Search for the cell housing the specified text and yield its (X, Y) center coordinate. 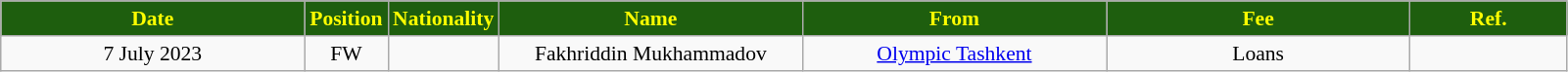
Fakhriddin Mukhammadov (650, 54)
Fee (1259, 18)
FW (347, 54)
7 July 2023 (153, 54)
From (954, 18)
Olympic Tashkent (954, 54)
Ref. (1489, 18)
Loans (1259, 54)
Name (650, 18)
Nationality (443, 18)
Date (153, 18)
Position (347, 18)
